Extract the (x, y) coordinate from the center of the cell holding the provided text.  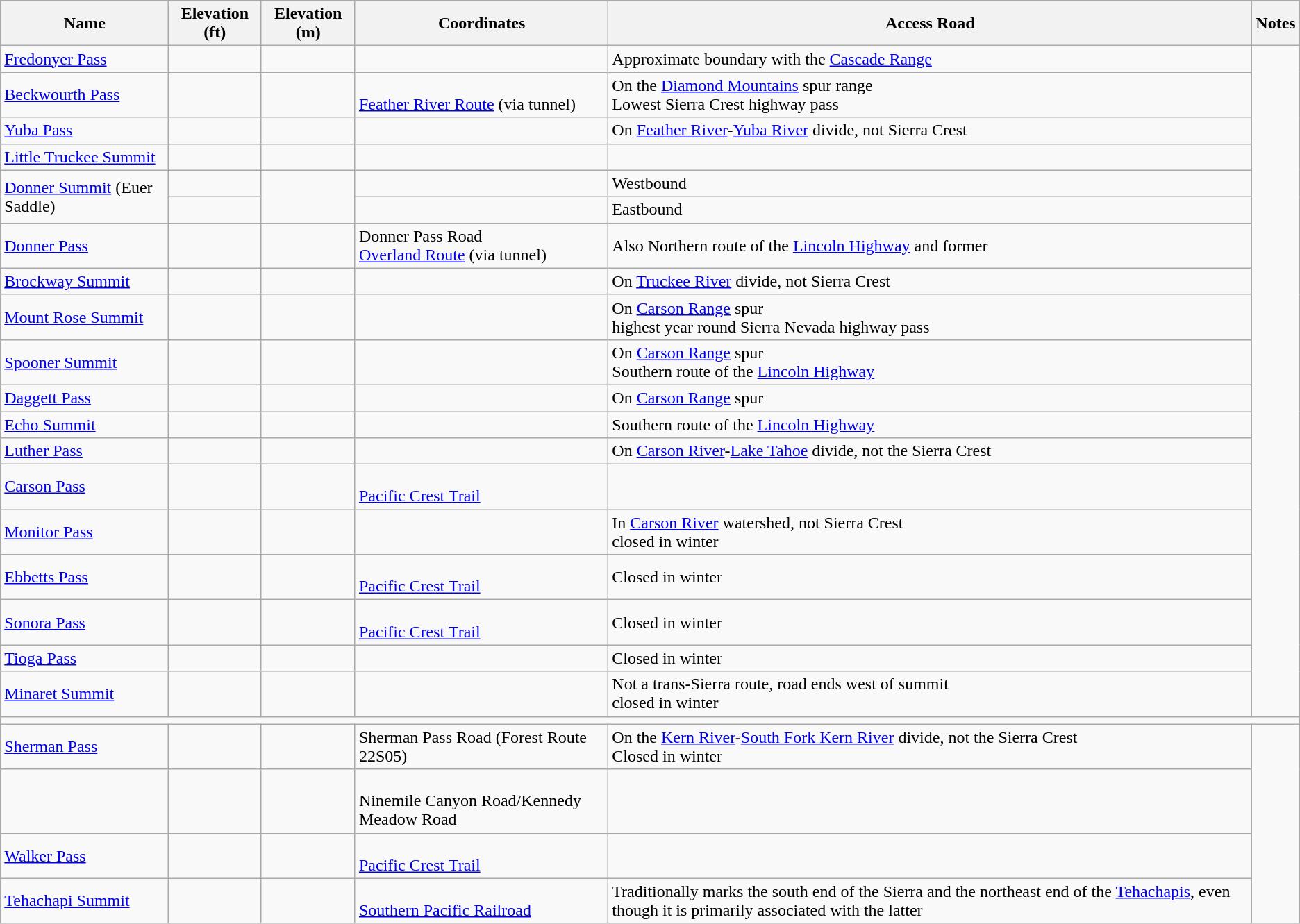
On the Diamond Mountains spur range Lowest Sierra Crest highway pass (931, 94)
Feather River Route (via tunnel) (481, 94)
Tioga Pass (85, 658)
Tehachapi Summit (85, 901)
On Carson Range spurSouthern route of the Lincoln Highway (931, 362)
Traditionally marks the south end of the Sierra and the northeast end of the Tehachapis, even though it is primarily associated with the latter (931, 901)
Minaret Summit (85, 694)
On Carson Range spurhighest year round Sierra Nevada highway pass (931, 317)
On Carson River-Lake Tahoe divide, not the Sierra Crest (931, 451)
On Truckee River divide, not Sierra Crest (931, 281)
Carson Pass (85, 487)
Walker Pass (85, 855)
Notes (1276, 24)
Ninemile Canyon Road/Kennedy Meadow Road (481, 801)
Sonora Pass (85, 622)
On Feather River-Yuba River divide, not Sierra Crest (931, 131)
Coordinates (481, 24)
Donner Pass Road Overland Route (via tunnel) (481, 246)
Southern Pacific Railroad (481, 901)
Elevation (m) (308, 24)
Beckwourth Pass (85, 94)
Donner Pass (85, 246)
On the Kern River-South Fork Kern River divide, not the Sierra CrestClosed in winter (931, 747)
Donner Summit (Euer Saddle) (85, 196)
On Carson Range spur (931, 398)
Sherman Pass Road (Forest Route 22S05) (481, 747)
Daggett Pass (85, 398)
Name (85, 24)
Luther Pass (85, 451)
Little Truckee Summit (85, 157)
Westbound (931, 183)
In Carson River watershed, not Sierra Crestclosed in winter (931, 532)
Brockway Summit (85, 281)
Not a trans-Sierra route, road ends west of summitclosed in winter (931, 694)
Fredonyer Pass (85, 59)
Monitor Pass (85, 532)
Sherman Pass (85, 747)
Eastbound (931, 210)
Echo Summit (85, 424)
Access Road (931, 24)
Ebbetts Pass (85, 578)
Yuba Pass (85, 131)
Also Northern route of the Lincoln Highway and former (931, 246)
Elevation (ft) (215, 24)
Approximate boundary with the Cascade Range (931, 59)
Spooner Summit (85, 362)
Southern route of the Lincoln Highway (931, 424)
Mount Rose Summit (85, 317)
